Return the [X, Y] coordinate for the center point of the cell that contains the specified text.  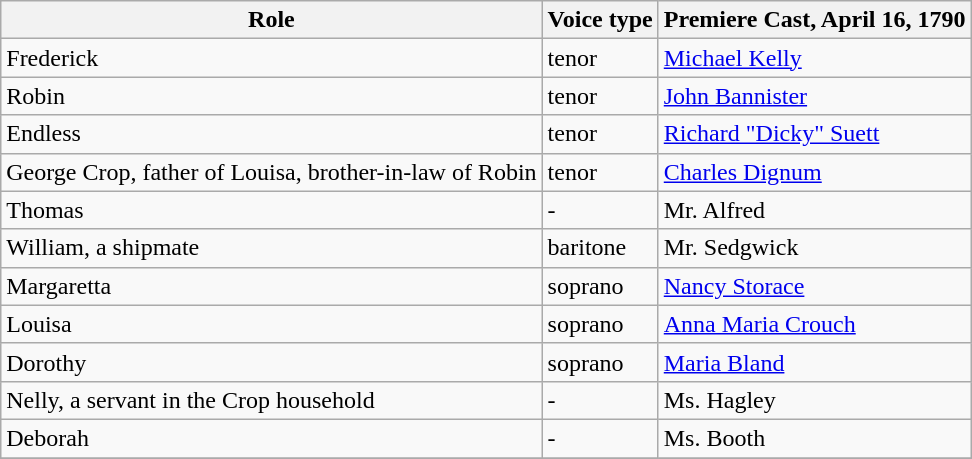
Mr. Sedgwick [814, 248]
William, a shipmate [272, 248]
Premiere Cast, April 16, 1790 [814, 20]
Nelly, a servant in the Crop household [272, 400]
Role [272, 20]
Endless [272, 134]
Charles Dignum [814, 172]
Louisa [272, 324]
baritone [600, 248]
Deborah [272, 438]
Richard "Dicky" Suett [814, 134]
George Crop, father of Louisa, brother-in-law of Robin [272, 172]
Ms. Booth [814, 438]
Maria Bland [814, 362]
Margaretta [272, 286]
Ms. Hagley [814, 400]
John Bannister [814, 96]
Robin [272, 96]
Thomas [272, 210]
Anna Maria Crouch [814, 324]
Frederick [272, 58]
Mr. Alfred [814, 210]
Voice type [600, 20]
Nancy Storace [814, 286]
Dorothy [272, 362]
Michael Kelly [814, 58]
